Return the (X, Y) coordinate for the center point of the cell that contains the specified text.  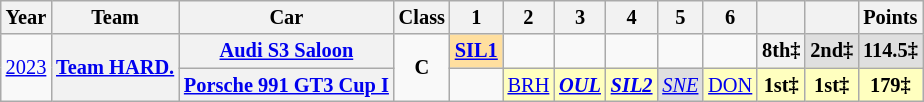
SIL1 (476, 51)
Porsche 991 GT3 Cup I (286, 85)
Car (286, 17)
114.5‡ (890, 51)
2 (529, 17)
3 (580, 17)
2023 (26, 68)
DON (730, 85)
Year (26, 17)
SIL2 (632, 85)
179‡ (890, 85)
5 (680, 17)
6 (730, 17)
1 (476, 17)
SNE (680, 85)
Class (422, 17)
OUL (580, 85)
2nd‡ (832, 51)
4 (632, 17)
Points (890, 17)
8th‡ (781, 51)
BRH (529, 85)
Audi S3 Saloon (286, 51)
C (422, 68)
Team HARD. (115, 68)
Team (115, 17)
